Provide the (x, y) coordinate of the cell's center where the given text is located.  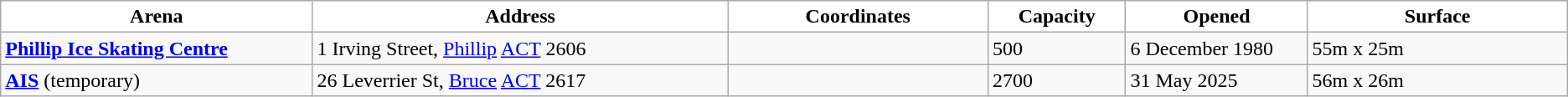
6 December 1980 (1216, 48)
55m x 25m (1437, 48)
Address (520, 17)
500 (1057, 48)
Opened (1216, 17)
26 Leverrier St, Bruce ACT 2617 (520, 80)
Surface (1437, 17)
31 May 2025 (1216, 80)
56m x 26m (1437, 80)
Phillip Ice Skating Centre (157, 48)
2700 (1057, 80)
Capacity (1057, 17)
Arena (157, 17)
Coordinates (858, 17)
1 Irving Street, Phillip ACT 2606 (520, 48)
AIS (temporary) (157, 80)
